Output the (X, Y) coordinate of the center of the cell containing the given text.  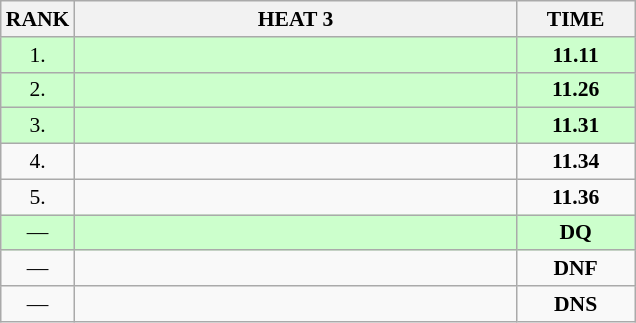
DQ (576, 233)
DNS (576, 304)
HEAT 3 (295, 19)
11.31 (576, 126)
2. (38, 90)
5. (38, 197)
3. (38, 126)
RANK (38, 19)
4. (38, 162)
TIME (576, 19)
DNF (576, 269)
11.34 (576, 162)
11.36 (576, 197)
1. (38, 55)
11.26 (576, 90)
11.11 (576, 55)
